Capture the cell that displays the provided text and extract its [x, y] central coordinate. 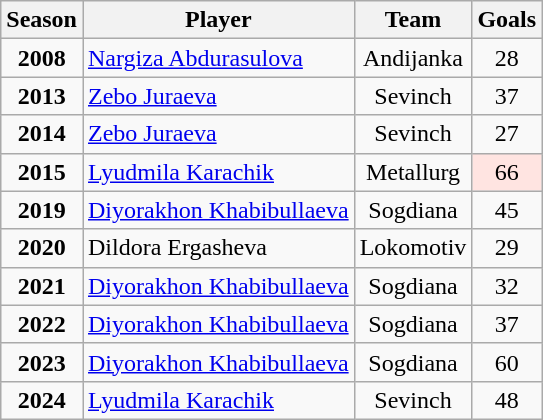
Nargiza Abdurasulova [218, 58]
60 [507, 362]
Team [413, 20]
2022 [42, 324]
Andijanka [413, 58]
32 [507, 286]
2019 [42, 210]
2014 [42, 134]
Season [42, 20]
Lokomotiv [413, 248]
66 [507, 172]
28 [507, 58]
Metallurg [413, 172]
2024 [42, 400]
29 [507, 248]
Player [218, 20]
2013 [42, 96]
Dildora Ergasheva [218, 248]
Goals [507, 20]
2020 [42, 248]
27 [507, 134]
2015 [42, 172]
2021 [42, 286]
2008 [42, 58]
48 [507, 400]
2023 [42, 362]
45 [507, 210]
